Pinpoint the cell where the given text exists, returning its (X, Y) midpoint coordinate. 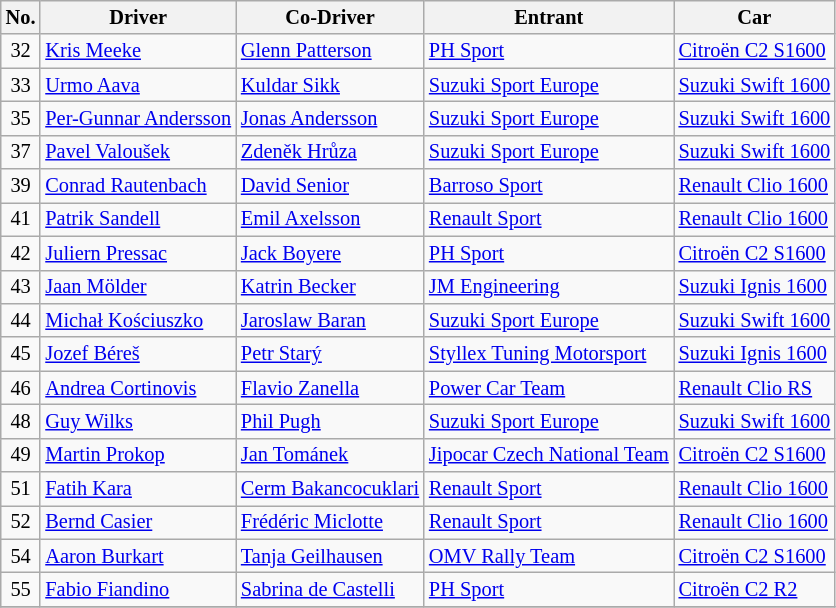
37 (21, 152)
55 (21, 589)
Sabrina de Castelli (330, 589)
Co-Driver (330, 17)
39 (21, 186)
Martin Prokop (138, 455)
32 (21, 51)
33 (21, 85)
Jaan Mölder (138, 287)
Tanja Geilhausen (330, 556)
Pavel Valoušek (138, 152)
David Senior (330, 186)
54 (21, 556)
Jack Boyere (330, 253)
Fatih Kara (138, 489)
42 (21, 253)
Per-Gunnar Andersson (138, 118)
48 (21, 421)
Cerm Bakancocuklari (330, 489)
Jonas Andersson (330, 118)
Barroso Sport (549, 186)
Jan Tománek (330, 455)
52 (21, 522)
OMV Rally Team (549, 556)
Urmo Aava (138, 85)
Phil Pugh (330, 421)
45 (21, 354)
Styllex Tuning Motorsport (549, 354)
Jozef Béreš (138, 354)
Glenn Patterson (330, 51)
44 (21, 320)
Katrin Becker (330, 287)
Bernd Casier (138, 522)
Renault Clio RS (754, 388)
Patrik Sandell (138, 219)
Andrea Cortinovis (138, 388)
Juliern Pressac (138, 253)
35 (21, 118)
Power Car Team (549, 388)
41 (21, 219)
JM Engineering (549, 287)
Michał Kościuszko (138, 320)
Fabio Fiandino (138, 589)
Driver (138, 17)
Petr Starý (330, 354)
Aaron Burkart (138, 556)
Frédéric Miclotte (330, 522)
Kuldar Sikk (330, 85)
Entrant (549, 17)
51 (21, 489)
Citroën C2 R2 (754, 589)
Emil Axelsson (330, 219)
49 (21, 455)
Kris Meeke (138, 51)
Car (754, 17)
Conrad Rautenbach (138, 186)
Zdeněk Hrůza (330, 152)
Guy Wilks (138, 421)
No. (21, 17)
46 (21, 388)
Jipocar Czech National Team (549, 455)
Flavio Zanella (330, 388)
Jaroslaw Baran (330, 320)
43 (21, 287)
